Output the (X, Y) coordinate of the center of the cell containing the given text.  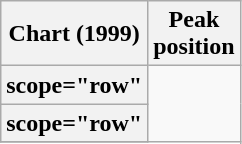
Peakposition (194, 34)
Chart (1999) (74, 34)
